From the cell containing the given text, extract its center point as [x, y] coordinate. 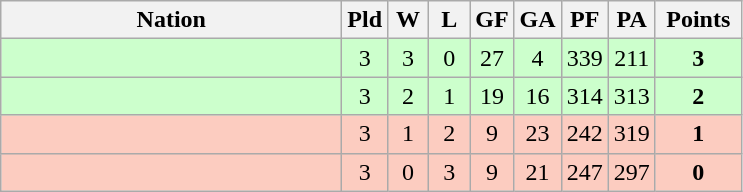
19 [492, 96]
339 [584, 58]
GA [538, 20]
313 [632, 96]
PF [584, 20]
Pld [365, 20]
Nation [172, 20]
L [450, 20]
211 [632, 58]
27 [492, 58]
GF [492, 20]
247 [584, 172]
PA [632, 20]
319 [632, 134]
Points [698, 20]
297 [632, 172]
16 [538, 96]
W [408, 20]
242 [584, 134]
21 [538, 172]
23 [538, 134]
314 [584, 96]
4 [538, 58]
